Identify which cell holds the provided text, then report its (X, Y) central coordinate. 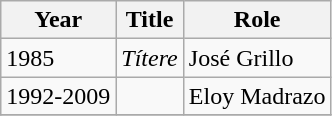
Year (58, 20)
Títere (150, 58)
1992-2009 (58, 96)
Role (257, 20)
Eloy Madrazo (257, 96)
José Grillo (257, 58)
1985 (58, 58)
Title (150, 20)
